Detect which cell encompasses the target text, then output its [X, Y] center coordinate. 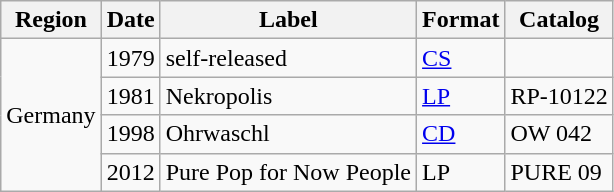
1998 [130, 134]
CS [461, 58]
2012 [130, 172]
Format [461, 20]
1979 [130, 58]
Label [288, 20]
Date [130, 20]
Nekropolis [288, 96]
RP-10122 [559, 96]
CD [461, 134]
Ohrwaschl [288, 134]
OW 042 [559, 134]
Germany [51, 115]
Catalog [559, 20]
Pure Pop for Now People [288, 172]
1981 [130, 96]
self-released [288, 58]
PURE 09 [559, 172]
Region [51, 20]
